Determine the [X, Y] coordinate at the center of the cell enclosing the given text.  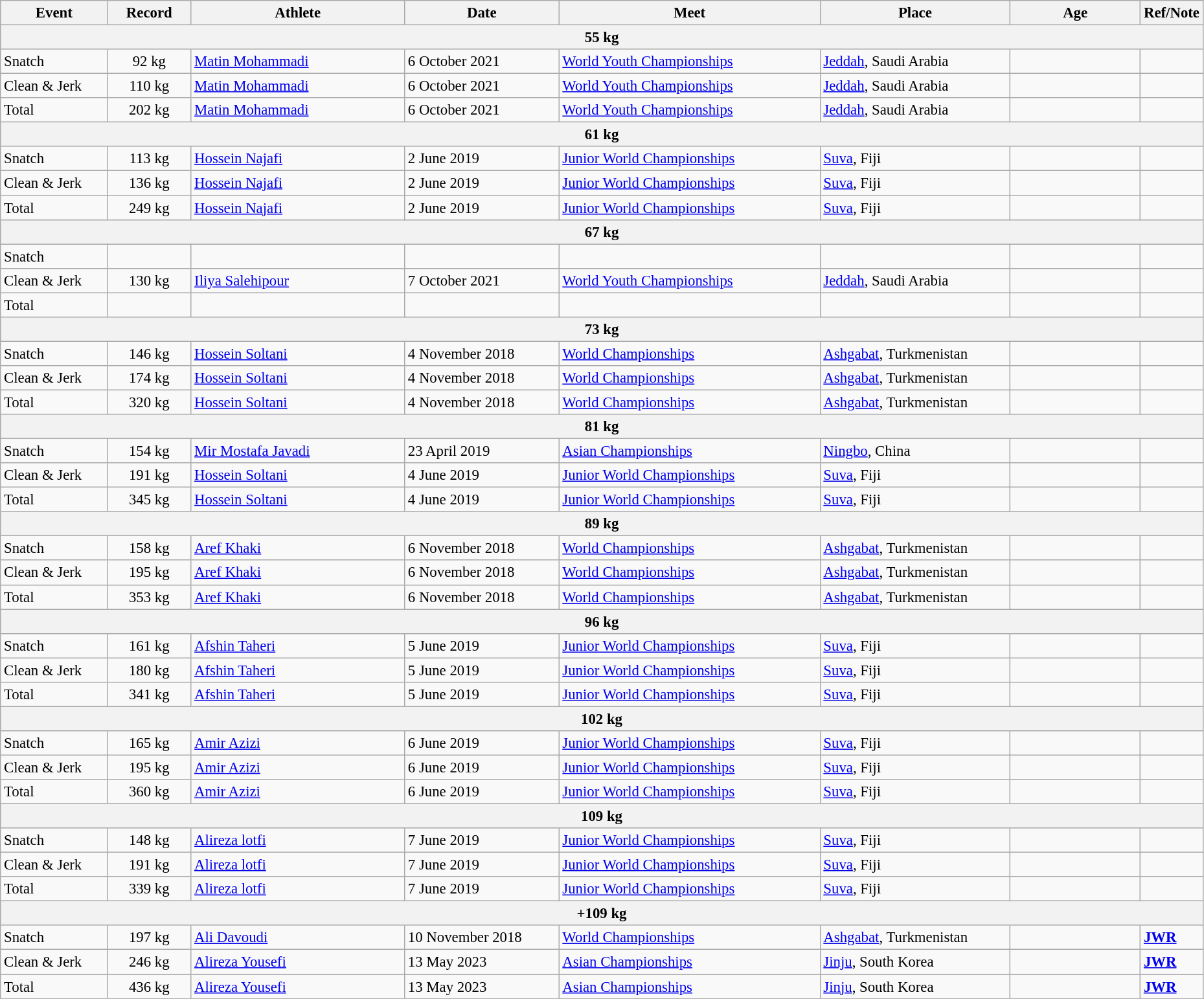
81 kg [602, 427]
154 kg [149, 451]
110 kg [149, 86]
89 kg [602, 524]
197 kg [149, 938]
61 kg [602, 135]
249 kg [149, 208]
Meet [689, 13]
96 kg [602, 622]
Record [149, 13]
23 April 2019 [482, 451]
Ningbo, China [915, 451]
436 kg [149, 987]
360 kg [149, 792]
Age [1075, 13]
55 kg [602, 38]
Ali Davoudi [298, 938]
174 kg [149, 378]
246 kg [149, 962]
113 kg [149, 159]
345 kg [149, 500]
136 kg [149, 183]
161 kg [149, 645]
202 kg [149, 110]
130 kg [149, 280]
Place [915, 13]
73 kg [602, 330]
Mir Mostafa Javadi [298, 451]
339 kg [149, 889]
Iliya Salehipour [298, 280]
Ref/Note [1172, 13]
148 kg [149, 840]
341 kg [149, 695]
67 kg [602, 232]
353 kg [149, 597]
Athlete [298, 13]
+109 kg [602, 914]
165 kg [149, 743]
10 November 2018 [482, 938]
Date [482, 13]
Event [54, 13]
180 kg [149, 670]
109 kg [602, 816]
7 October 2021 [482, 280]
102 kg [602, 719]
146 kg [149, 354]
320 kg [149, 402]
158 kg [149, 548]
92 kg [149, 62]
